Search for the cell housing the specified text and yield its [X, Y] center coordinate. 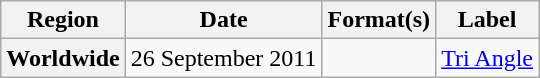
26 September 2011 [224, 58]
Format(s) [379, 20]
Region [63, 20]
Label [488, 20]
Date [224, 20]
Worldwide [63, 58]
Tri Angle [488, 58]
